From the cell containing the given text, extract its center point as [x, y] coordinate. 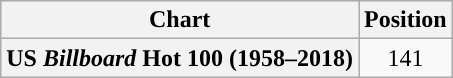
US Billboard Hot 100 (1958–2018) [180, 58]
Position [405, 20]
141 [405, 58]
Chart [180, 20]
